Return (X, Y) of the center of cell containing provided text 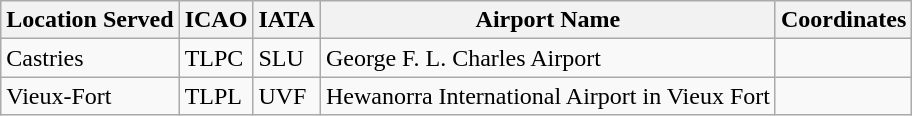
Hewanorra International Airport in Vieux Fort (548, 96)
ICAO (216, 20)
SLU (287, 58)
Location Served (90, 20)
George F. L. Charles Airport (548, 58)
Vieux-Fort (90, 96)
Coordinates (843, 20)
Airport Name (548, 20)
Castries (90, 58)
IATA (287, 20)
UVF (287, 96)
TLPC (216, 58)
TLPL (216, 96)
